Scan for the cell matching the given text and deliver its (X, Y) coordinate at center. 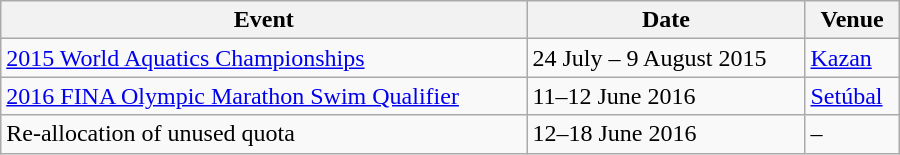
11–12 June 2016 (666, 96)
– (852, 134)
Kazan (852, 58)
Venue (852, 20)
12–18 June 2016 (666, 134)
Setúbal (852, 96)
Re-allocation of unused quota (264, 134)
Event (264, 20)
2016 FINA Olympic Marathon Swim Qualifier (264, 96)
Date (666, 20)
24 July – 9 August 2015 (666, 58)
2015 World Aquatics Championships (264, 58)
